Detect which cell encompasses the target text, then output its (x, y) center coordinate. 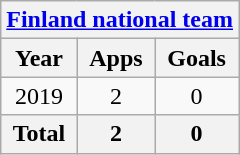
Finland national team (120, 20)
Apps (116, 58)
2019 (39, 96)
Year (39, 58)
Total (39, 134)
Goals (197, 58)
